Search for the cell housing the specified text and yield its (x, y) center coordinate. 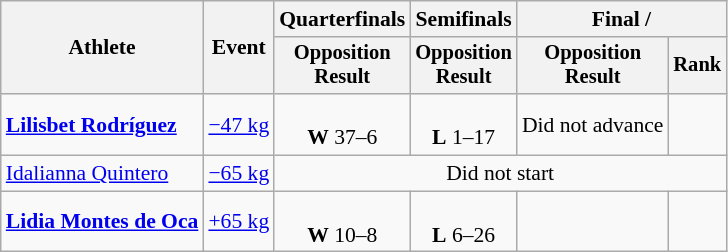
Athlete (102, 48)
Lidia Montes de Oca (102, 222)
−65 kg (238, 174)
Rank (697, 66)
Final / (622, 19)
W 37–6 (342, 124)
Idalianna Quintero (102, 174)
Semifinals (464, 19)
Did not advance (593, 124)
Event (238, 48)
Did not start (500, 174)
W 10–8 (342, 222)
L 6–26 (464, 222)
−47 kg (238, 124)
L 1–17 (464, 124)
+65 kg (238, 222)
Lilisbet Rodríguez (102, 124)
Quarterfinals (342, 19)
